Determine the (X, Y) coordinate at the center of the cell enclosing the given text.  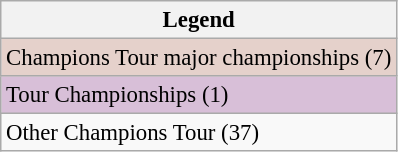
Other Champions Tour (37) (199, 133)
Champions Tour major championships (7) (199, 58)
Legend (199, 20)
Tour Championships (1) (199, 95)
